From the cell containing the given text, extract its center point as (x, y) coordinate. 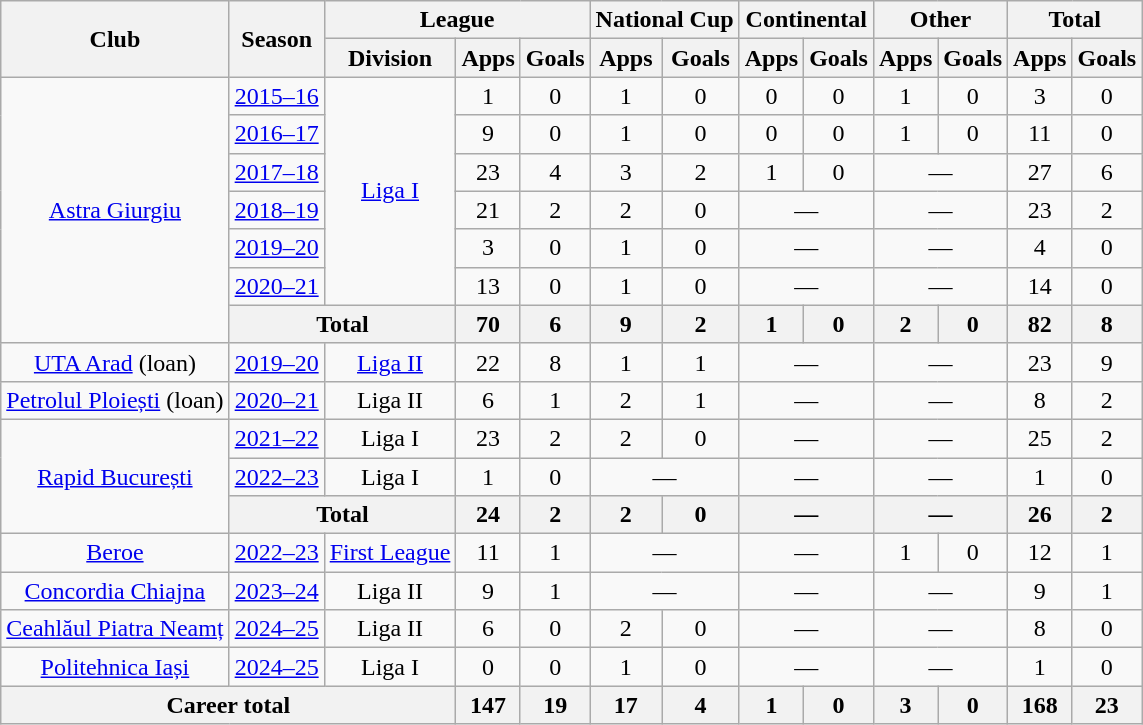
League (457, 20)
Rapid București (115, 476)
82 (1040, 324)
25 (1040, 438)
2017–18 (276, 172)
26 (1040, 515)
147 (488, 705)
21 (488, 210)
Politehnica Iași (115, 667)
2016–17 (276, 134)
14 (1040, 286)
19 (555, 705)
17 (626, 705)
70 (488, 324)
Ceahlăul Piatra Neamț (115, 629)
168 (1040, 705)
Continental (806, 20)
Career total (228, 705)
27 (1040, 172)
Astra Giurgiu (115, 210)
Concordia Chiajna (115, 591)
24 (488, 515)
Beroe (115, 553)
12 (1040, 553)
National Cup (664, 20)
22 (488, 362)
Season (276, 39)
UTA Arad (loan) (115, 362)
13 (488, 286)
2023–24 (276, 591)
Club (115, 39)
2015–16 (276, 96)
First League (390, 553)
2021–22 (276, 438)
Petrolul Ploiești (loan) (115, 400)
Other (940, 20)
Division (390, 58)
2018–19 (276, 210)
